Return the [X, Y] coordinate for the center point of the cell that contains the specified text.  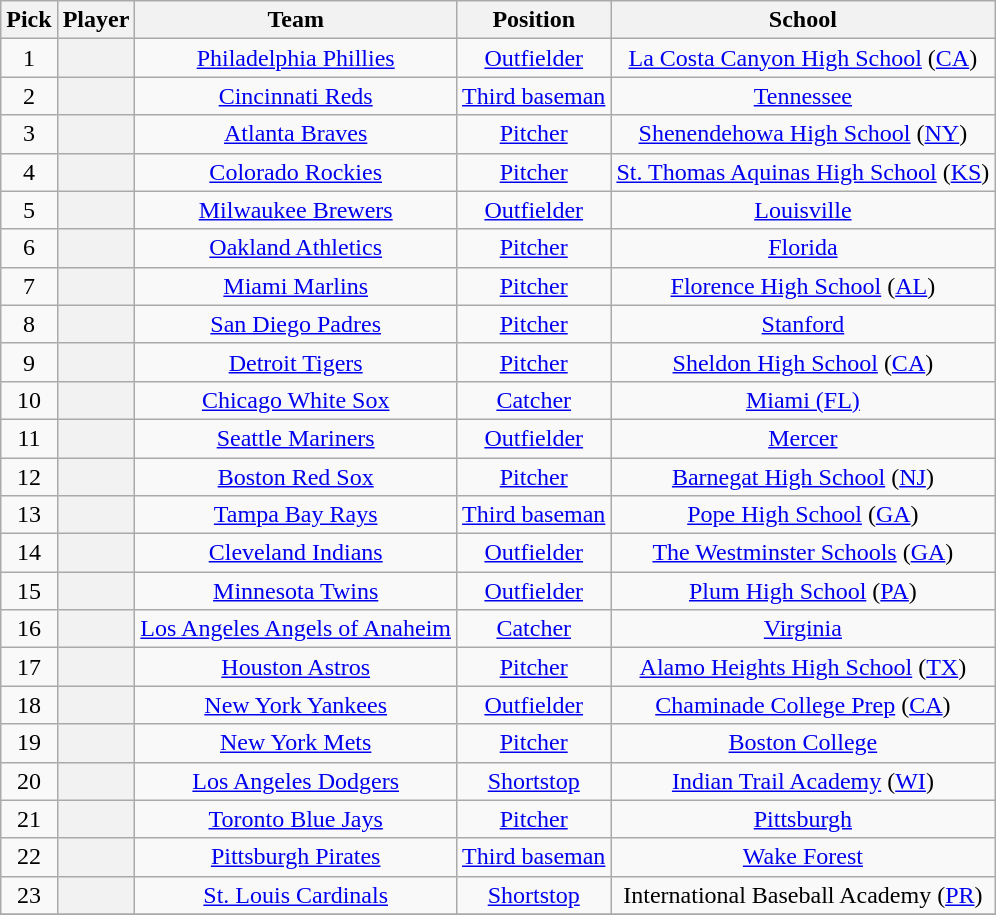
St. Louis Cardinals [296, 895]
19 [29, 743]
2 [29, 96]
Sheldon High School (CA) [803, 362]
14 [29, 553]
Colorado Rockies [296, 172]
23 [29, 895]
Florida [803, 248]
13 [29, 515]
La Costa Canyon High School (CA) [803, 58]
San Diego Padres [296, 324]
Pope High School (GA) [803, 515]
Miami Marlins [296, 286]
Chaminade College Prep (CA) [803, 705]
Philadelphia Phillies [296, 58]
The Westminster Schools (GA) [803, 553]
Tampa Bay Rays [296, 515]
Milwaukee Brewers [296, 210]
Cleveland Indians [296, 553]
New York Mets [296, 743]
Atlanta Braves [296, 134]
Oakland Athletics [296, 248]
Miami (FL) [803, 400]
Seattle Mariners [296, 438]
4 [29, 172]
22 [29, 857]
Chicago White Sox [296, 400]
Mercer [803, 438]
Boston College [803, 743]
Virginia [803, 629]
Florence High School (AL) [803, 286]
9 [29, 362]
Cincinnati Reds [296, 96]
Minnesota Twins [296, 591]
Pittsburgh [803, 819]
Player [96, 20]
1 [29, 58]
8 [29, 324]
17 [29, 667]
Los Angeles Angels of Anaheim [296, 629]
7 [29, 286]
Tennessee [803, 96]
10 [29, 400]
Toronto Blue Jays [296, 819]
6 [29, 248]
International Baseball Academy (PR) [803, 895]
New York Yankees [296, 705]
5 [29, 210]
18 [29, 705]
Houston Astros [296, 667]
Pick [29, 20]
Louisville [803, 210]
Detroit Tigers [296, 362]
Wake Forest [803, 857]
Boston Red Sox [296, 477]
20 [29, 781]
16 [29, 629]
Position [534, 20]
St. Thomas Aquinas High School (KS) [803, 172]
Pittsburgh Pirates [296, 857]
Indian Trail Academy (WI) [803, 781]
12 [29, 477]
Stanford [803, 324]
Los Angeles Dodgers [296, 781]
Plum High School (PA) [803, 591]
Alamo Heights High School (TX) [803, 667]
3 [29, 134]
Barnegat High School (NJ) [803, 477]
15 [29, 591]
Team [296, 20]
21 [29, 819]
School [803, 20]
Shenendehowa High School (NY) [803, 134]
11 [29, 438]
